Pinpoint the cell where the given text exists, returning its (x, y) midpoint coordinate. 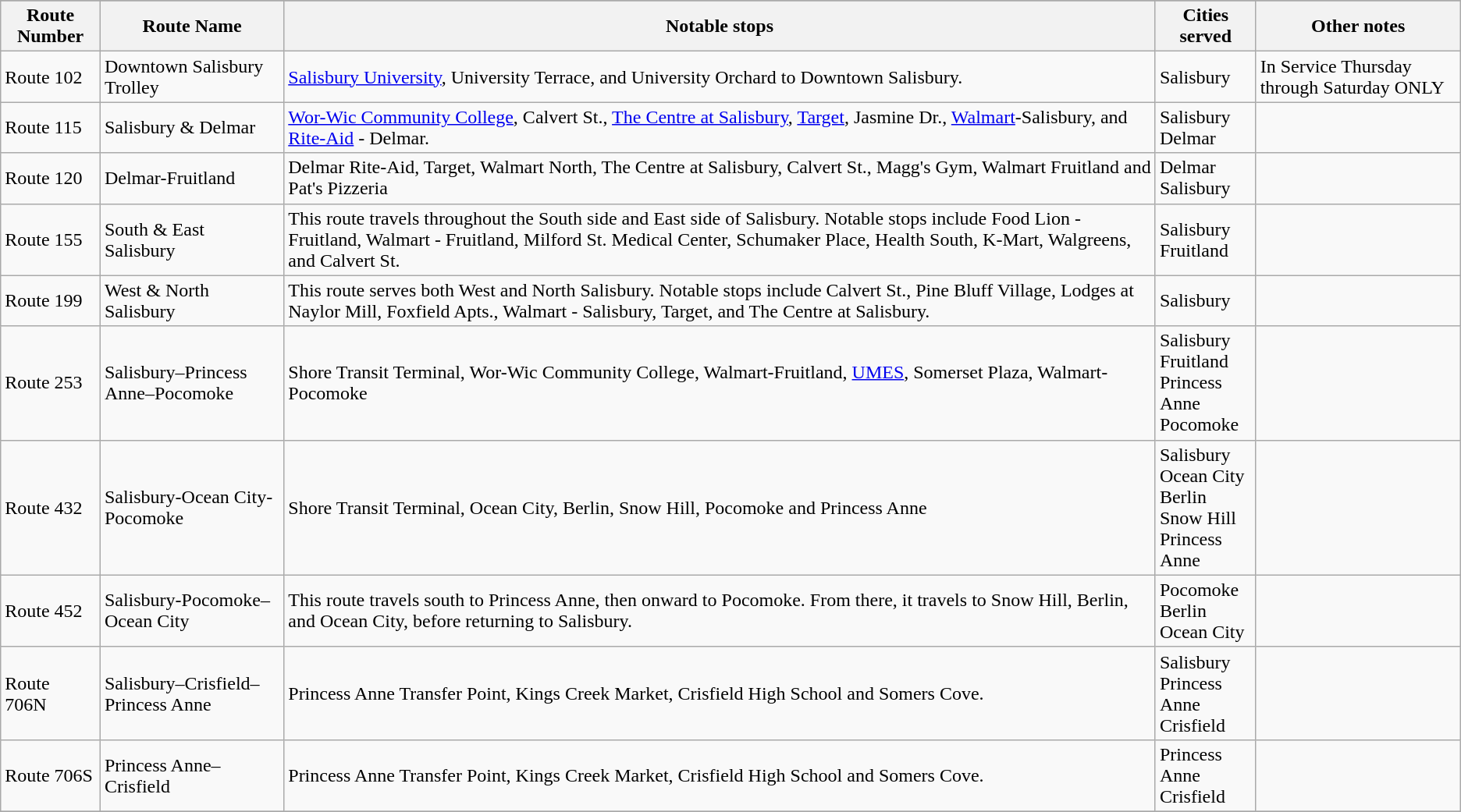
SalisburyOcean CityBerlinSnow HillPrincess Anne (1205, 507)
Wor-Wic Community College, Calvert St., The Centre at Salisbury, Target, Jasmine Dr., Walmart-Salisbury, and Rite-Aid - Delmar. (720, 128)
Route Number (51, 27)
SalisburyPrincess AnneCrisfield (1205, 693)
DelmarSalisbury (1205, 178)
Cities served (1205, 27)
Route 115 (51, 128)
Route 452 (51, 611)
Salisbury & Delmar (192, 128)
Delmar Rite-Aid, Target, Walmart North, The Centre at Salisbury, Calvert St., Magg's Gym, Walmart Fruitland and Pat's Pizzeria (720, 178)
Salisbury–Princess Anne–Pocomoke (192, 383)
Shore Transit Terminal, Ocean City, Berlin, Snow Hill, Pocomoke and Princess Anne (720, 507)
Downtown Salisbury Trolley (192, 76)
Route 155 (51, 239)
SalisburyFruitlandPrincess AnnePocomoke (1205, 383)
Route 706S (51, 775)
Princess Anne–Crisfield (192, 775)
Salisbury-Pocomoke–Ocean City (192, 611)
In Service Thursday through Saturday ONLY (1358, 76)
Notable stops (720, 27)
Route 253 (51, 383)
Route 432 (51, 507)
Route Name (192, 27)
SalisburyDelmar (1205, 128)
SalisburyFruitland (1205, 239)
South & East Salisbury (192, 239)
Salisbury–Crisfield–Princess Anne (192, 693)
Salisbury University, University Terrace, and University Orchard to Downtown Salisbury. (720, 76)
West & North Salisbury (192, 301)
Route 706N (51, 693)
Delmar-Fruitland (192, 178)
PocomokeBerlinOcean City (1205, 611)
Salisbury-Ocean City-Pocomoke (192, 507)
Other notes (1358, 27)
Princess AnneCrisfield (1205, 775)
Route 102 (51, 76)
Route 120 (51, 178)
Shore Transit Terminal, Wor-Wic Community College, Walmart-Fruitland, UMES, Somerset Plaza, Walmart-Pocomoke (720, 383)
Route 199 (51, 301)
